Locate the cell with the specified text and output its (x, y) center coordinate. 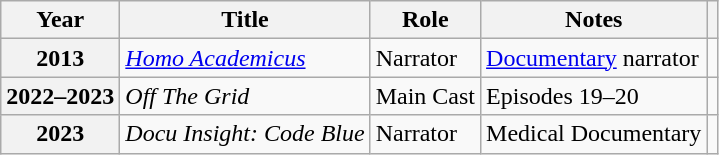
Year (60, 20)
Main Cast (425, 96)
Role (425, 20)
2013 (60, 58)
Docu Insight: Code Blue (245, 134)
Off The Grid (245, 96)
2023 (60, 134)
Episodes 19–20 (594, 96)
Homo Academicus (245, 58)
2022–2023 (60, 96)
Title (245, 20)
Notes (594, 20)
Medical Documentary (594, 134)
Documentary narrator (594, 58)
